For the text-containing cell, return its midpoint in [X, Y] coordinate format. 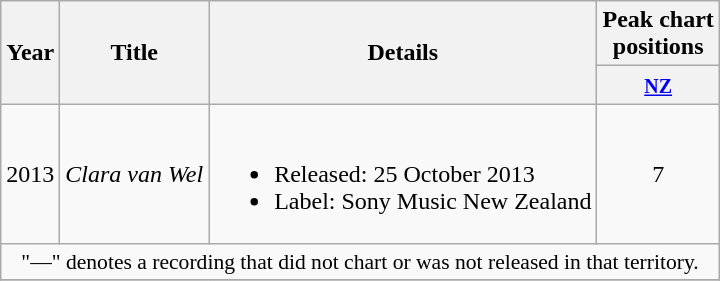
Year [30, 52]
"—" denotes a recording that did not chart or was not released in that territory. [360, 262]
Released: 25 October 2013Label: Sony Music New Zealand [403, 174]
Clara van Wel [134, 174]
2013 [30, 174]
NZ [658, 85]
Title [134, 52]
Peak chartpositions [658, 34]
7 [658, 174]
Details [403, 52]
